Identify which cell holds the provided text, then report its (x, y) central coordinate. 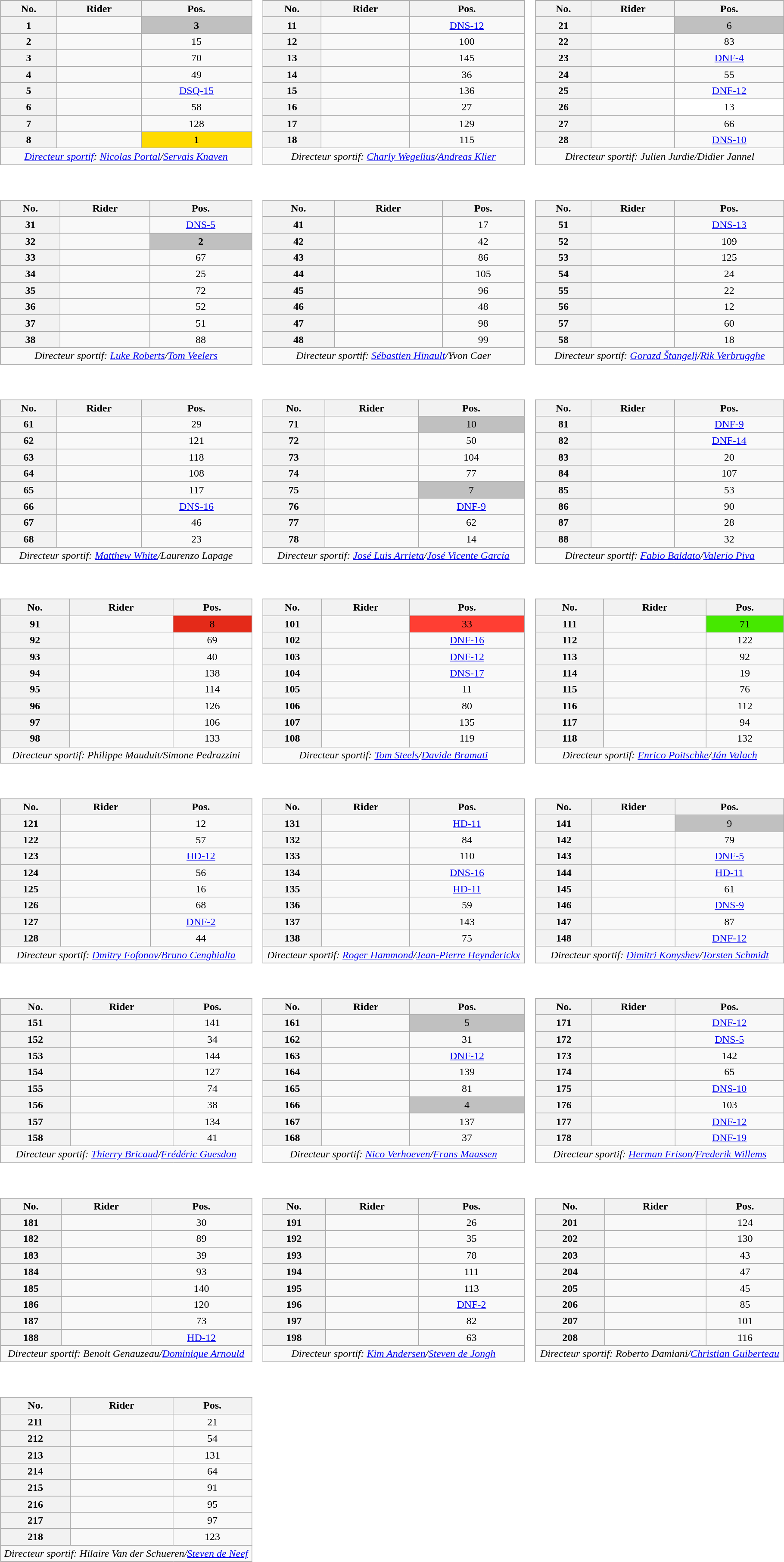
206 (570, 1304)
212 (35, 1438)
176 (563, 1105)
110 (467, 856)
Directeur sportif: Nicolas Portal/Servais Knaven (126, 156)
194 (294, 1272)
193 (294, 1255)
Directeur sportif: Hilaire Van der Schueren/Steven de Neef (126, 1553)
191 (294, 1222)
207 (570, 1321)
214 (35, 1471)
167 (292, 1121)
156 (35, 1105)
No. Rider Pos. 191 26 192 35 193 78 194 111 195 113 196 DNF-2 197 82 198 63 Directeur sportif: Kim Andersen/Steven de Jongh (397, 1274)
30 (202, 1222)
208 (570, 1337)
147 (563, 922)
158 (35, 1138)
102 (292, 640)
161 (292, 1023)
60 (729, 323)
DNF-19 (729, 1138)
Directeur sportif: Fabio Baldato/Valerio Piva (660, 555)
171 (563, 1023)
201 (570, 1222)
DNF-4 (729, 58)
100 (467, 41)
79 (729, 840)
70 (196, 58)
Directeur sportif: Nico Verhoeven/Frans Maassen (394, 1154)
DNF-16 (467, 640)
218 (35, 1537)
216 (35, 1504)
168 (292, 1138)
39 (202, 1255)
120 (202, 1304)
178 (563, 1138)
59 (467, 905)
Directeur sportif: Tom Steels/Davide Bramati (394, 755)
Directeur sportif: Luke Roberts/Tom Veelers (126, 356)
Directeur sportif: Dimitri Konyshev/Torsten Schmidt (660, 954)
Directeur sportif: Gorazd Štangelj/Rik Verbrugghe (660, 356)
Directeur sportif: Charly Wegelius/Andreas Klier (394, 156)
119 (467, 739)
174 (563, 1072)
Directeur sportif: Roberto Damiani/Christian Guiberteau (660, 1354)
99 (483, 340)
187 (31, 1321)
140 (202, 1288)
165 (292, 1088)
184 (31, 1272)
Directeur sportif: Kim Andersen/Steven de Jongh (394, 1354)
215 (35, 1487)
172 (563, 1039)
186 (31, 1304)
80 (467, 706)
Directeur sportif: Thierry Bricaud/Frédéric Guesdon (126, 1154)
155 (35, 1088)
173 (563, 1056)
151 (35, 1023)
DNF-14 (729, 441)
No. Rider Pos. 101 33 102 DNF-16 103 DNF-12 104 DNS-17 105 11 106 80 107 135 108 119 Directeur sportif: Tom Steels/Davide Bramati (397, 675)
No. Rider Pos. 161 5 162 31 163 DNF-12 164 139 165 81 166 4 167 137 168 37 Directeur sportif: Nico Verhoeven/Frans Maassen (397, 1075)
188 (31, 1337)
162 (292, 1039)
No. Rider Pos. 71 10 72 50 73 104 74 77 75 7 76 DNF-9 77 62 78 14 Directeur sportif: José Luis Arrieta/José Vicente García (397, 476)
198 (294, 1337)
129 (467, 124)
175 (563, 1088)
Directeur sportif: José Luis Arrieta/José Vicente García (394, 555)
202 (570, 1239)
166 (292, 1105)
185 (31, 1288)
Directeur sportif: Matthew White/Laurenzo Lapage (126, 555)
DNF-5 (729, 856)
40 (212, 657)
163 (292, 1056)
192 (294, 1239)
29 (196, 424)
10 (471, 424)
Directeur sportif: Dmitry Fofonov/Bruno Cenghialta (126, 954)
148 (563, 938)
204 (570, 1272)
50 (471, 441)
Directeur sportif: Enrico Poitschke/Ján Valach (660, 755)
DSQ-15 (196, 91)
146 (563, 905)
177 (563, 1121)
164 (292, 1072)
217 (35, 1521)
205 (570, 1288)
197 (294, 1321)
DNS-17 (467, 673)
139 (467, 1072)
90 (729, 506)
203 (570, 1255)
69 (212, 640)
183 (31, 1255)
Directeur sportif: Herman Frison/Frederik Willems (660, 1154)
195 (294, 1288)
DNS-12 (467, 25)
109 (729, 241)
152 (35, 1039)
89 (202, 1239)
49 (196, 75)
182 (31, 1239)
20 (729, 457)
DNS-13 (729, 224)
196 (294, 1304)
181 (31, 1222)
213 (35, 1455)
DNS-9 (729, 905)
9 (729, 823)
157 (35, 1121)
130 (745, 1239)
Directeur sportif: Julien Jurdie/Didier Jannel (660, 156)
154 (35, 1072)
Directeur sportif: Sébastien Hinault/Yvon Caer (394, 356)
Directeur sportif: Roger Hammond/Jean-Pierre Heynderickx (394, 954)
No. Rider Pos. 131 HD-11 132 84 133 110 134 DNS-16 135 HD-11 136 59 137 143 138 75 Directeur sportif: Roger Hammond/Jean-Pierre Heynderickx (397, 875)
Directeur sportif: Benoit Genauzeau/Dominique Arnould (126, 1354)
153 (35, 1056)
211 (35, 1422)
No. Rider Pos. 41 17 42 42 43 86 44 105 45 96 46 48 47 98 48 99 Directeur sportif: Sébastien Hinault/Yvon Caer (397, 276)
Directeur sportif: Philippe Mauduit/Simone Pedrazzini (126, 755)
19 (745, 673)
